For the text-containing cell, return its midpoint in [x, y] coordinate format. 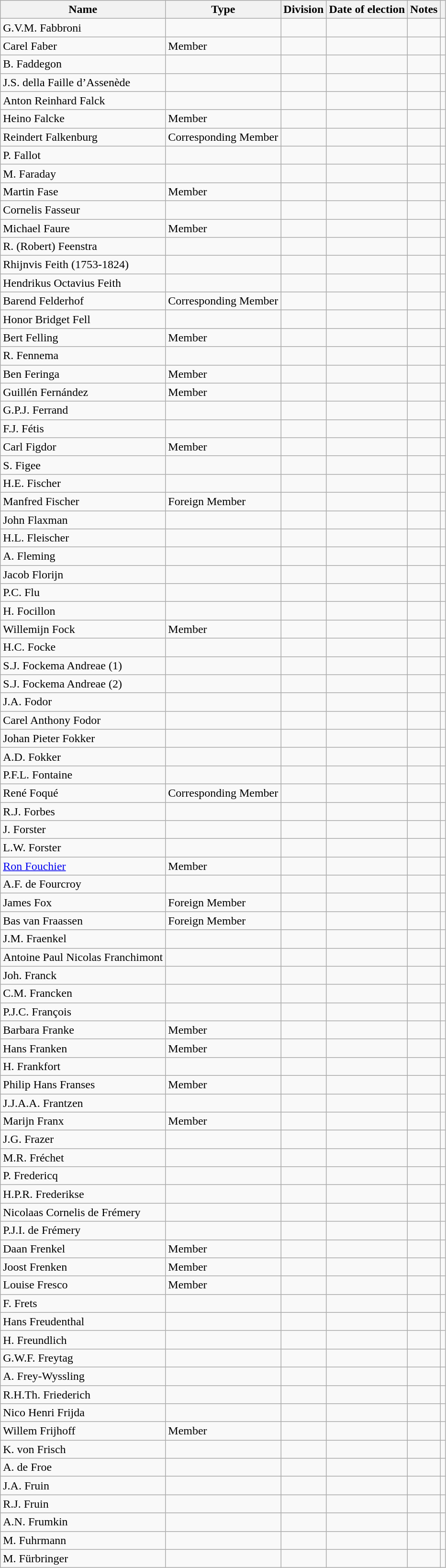
J.G. Frazer [83, 1139]
James Fox [83, 902]
J.J.A.A. Frantzen [83, 1103]
R. (Robert) Feenstra [83, 247]
S. Figee [83, 465]
C.M. Francken [83, 993]
Barbara Franke [83, 1030]
Rhijnvis Feith (1753-1824) [83, 265]
Philip Hans Franses [83, 1084]
Name [83, 10]
Division [303, 10]
A. de Froe [83, 1467]
Barend Felderhof [83, 301]
P.C. Flu [83, 593]
Joh. Franck [83, 975]
P.J.I. de Frémery [83, 1230]
H. Frankfort [83, 1066]
H.L. Fleischer [83, 538]
P. Fallot [83, 155]
G.P.J. Ferrand [83, 410]
Hendrikus Octavius Feith [83, 283]
Reindert Falkenburg [83, 137]
A.N. Frumkin [83, 1522]
G.W.F. Freytag [83, 1358]
A.F. de Fourcroy [83, 884]
R.J. Fruin [83, 1504]
H. Freundlich [83, 1340]
Anton Reinhard Falck [83, 101]
Nico Henri Frijda [83, 1413]
P. Fredericq [83, 1176]
P.F.L. Fontaine [83, 775]
Antoine Paul Nicolas Franchimont [83, 957]
René Foqué [83, 793]
M. Faraday [83, 173]
Martin Fase [83, 192]
H.C. Focke [83, 647]
Carel Faber [83, 46]
J.S. della Faille d’Assenède [83, 82]
R. Fennema [83, 356]
R.H.Th. Friederich [83, 1395]
Willemijn Fock [83, 629]
J.A. Fruin [83, 1486]
Carl Figdor [83, 447]
Manfred Fischer [83, 501]
M. Fuhrmann [83, 1540]
A.D. Fokker [83, 756]
Bert Felling [83, 338]
H.E. Fischer [83, 483]
Marijn Franx [83, 1121]
F. Frets [83, 1303]
John Flaxman [83, 519]
L.W. Forster [83, 848]
A. Fleming [83, 556]
J. Forster [83, 830]
B. Faddegon [83, 64]
Type [223, 10]
Hans Franken [83, 1048]
Notes [424, 10]
A. Frey-Wyssling [83, 1376]
M.R. Fréchet [83, 1158]
K. von Frisch [83, 1449]
M. Fürbringer [83, 1558]
F.J. Fétis [83, 429]
Hans Freudenthal [83, 1321]
Heino Falcke [83, 119]
H.P.R. Frederikse [83, 1194]
P.J.C. François [83, 1012]
S.J. Fockema Andreae (1) [83, 666]
Daan Frenkel [83, 1249]
G.V.M. Fabbroni [83, 28]
Louise Fresco [83, 1285]
R.J. Forbes [83, 812]
S.J. Fockema Andreae (2) [83, 684]
Ben Feringa [83, 374]
Cornelis Fasseur [83, 210]
Johan Pieter Fokker [83, 738]
Carel Anthony Fodor [83, 720]
J.M. Fraenkel [83, 939]
Bas van Fraassen [83, 921]
Guillén Fernández [83, 392]
Nicolaas Cornelis de Frémery [83, 1212]
Jacob Florijn [83, 575]
Honor Bridget Fell [83, 319]
Ron Fouchier [83, 866]
Willem Frijhoff [83, 1431]
J.A. Fodor [83, 702]
H. Focillon [83, 611]
Date of election [367, 10]
Joost Frenken [83, 1267]
Michael Faure [83, 228]
